Detect which cell encompasses the target text, then output its (x, y) center coordinate. 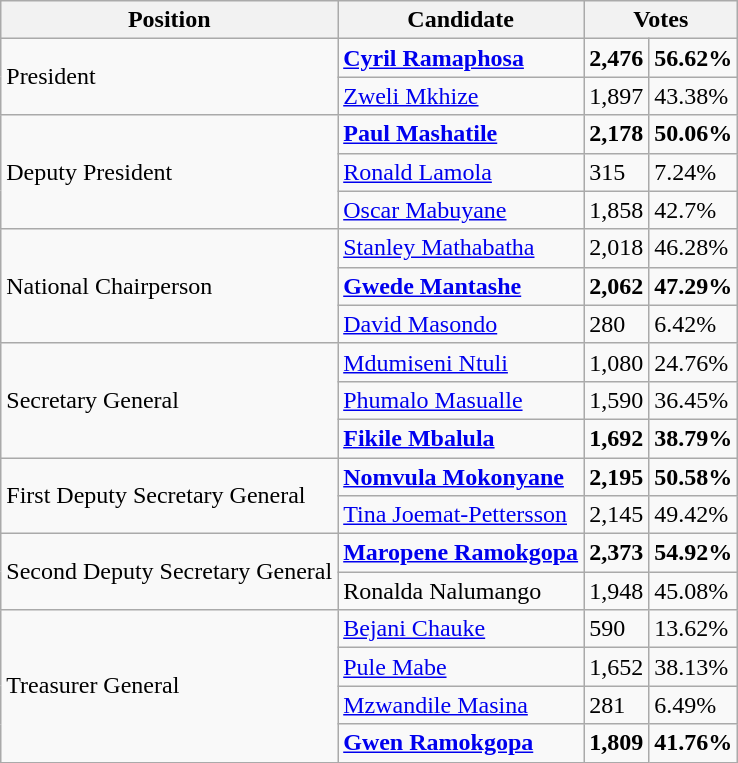
315 (616, 172)
7.24% (694, 172)
13.62% (694, 629)
6.42% (694, 324)
Fikile Mbalula (461, 438)
Zweli Mkhize (461, 96)
47.29% (694, 286)
38.13% (694, 667)
Mdumiseni Ntuli (461, 362)
54.92% (694, 553)
Gwede Mantashe (461, 286)
2,195 (616, 477)
Bejani Chauke (461, 629)
2,178 (616, 134)
1,948 (616, 591)
Tina Joemat-Pettersson (461, 515)
Maropene Ramokgopa (461, 553)
David Masondo (461, 324)
2,373 (616, 553)
50.06% (694, 134)
Paul Mashatile (461, 134)
Secretary General (170, 400)
1,080 (616, 362)
Gwen Ramokgopa (461, 743)
Phumalo Masualle (461, 400)
50.58% (694, 477)
2,476 (616, 58)
41.76% (694, 743)
Candidate (461, 20)
Deputy President (170, 172)
6.49% (694, 705)
Treasurer General (170, 686)
46.28% (694, 248)
49.42% (694, 515)
Ronalda Nalumango (461, 591)
1,652 (616, 667)
Cyril Ramaphosa (461, 58)
2,145 (616, 515)
45.08% (694, 591)
590 (616, 629)
Oscar Mabuyane (461, 210)
280 (616, 324)
Position (170, 20)
2,018 (616, 248)
National Chairperson (170, 286)
56.62% (694, 58)
36.45% (694, 400)
Pule Mabe (461, 667)
Second Deputy Secretary General (170, 572)
Stanley Mathabatha (461, 248)
1,809 (616, 743)
1,590 (616, 400)
1,897 (616, 96)
281 (616, 705)
42.7% (694, 210)
Ronald Lamola (461, 172)
1,692 (616, 438)
24.76% (694, 362)
1,858 (616, 210)
First Deputy Secretary General (170, 496)
38.79% (694, 438)
43.38% (694, 96)
Mzwandile Masina (461, 705)
Votes (661, 20)
President (170, 77)
Nomvula Mokonyane (461, 477)
2,062 (616, 286)
